Determine the (x, y) coordinate at the center of the cell enclosing the given text.  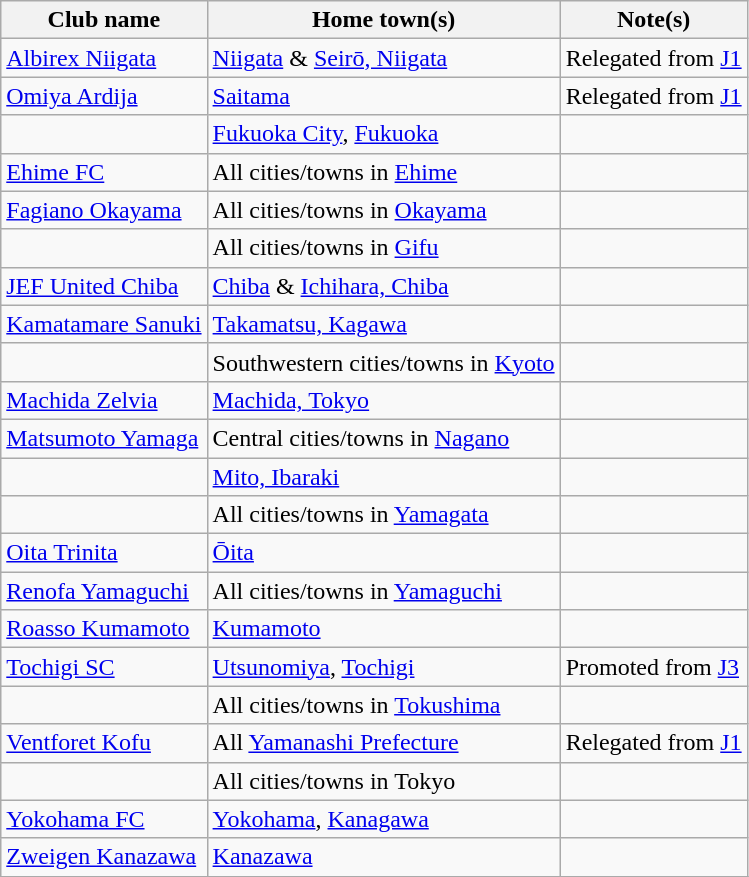
Oita Trinita (104, 553)
Promoted from J3 (654, 667)
Tochigi SC (104, 667)
JEF United Chiba (104, 286)
Kanazawa (384, 857)
Matsumoto Yamaga (104, 438)
All cities/towns in Yamagata (384, 515)
All cities/towns in Yamaguchi (384, 591)
Yokohama, Kanagawa (384, 819)
All cities/towns in Okayama (384, 210)
Niigata & Seirō, Niigata (384, 58)
Club name (104, 20)
Mito, Ibaraki (384, 477)
Ōita (384, 553)
Omiya Ardija (104, 96)
Home town(s) (384, 20)
All Yamanashi Prefecture (384, 743)
Ehime FC (104, 172)
Kamatamare Sanuki (104, 324)
Note(s) (654, 20)
Kumamoto (384, 629)
Yokohama FC (104, 819)
All cities/towns in Tokyo (384, 781)
All cities/towns in Ehime (384, 172)
All cities/towns in Tokushima (384, 705)
Zweigen Kanazawa (104, 857)
Utsunomiya, Tochigi (384, 667)
Renofa Yamaguchi (104, 591)
Chiba & Ichihara, Chiba (384, 286)
Albirex Niigata (104, 58)
All cities/towns in Gifu (384, 248)
Fukuoka City, Fukuoka (384, 134)
Southwestern cities/towns in Kyoto (384, 362)
Machida, Tokyo (384, 400)
Ventforet Kofu (104, 743)
Saitama (384, 96)
Takamatsu, Kagawa (384, 324)
Roasso Kumamoto (104, 629)
Central cities/towns in Nagano (384, 438)
Fagiano Okayama (104, 210)
Machida Zelvia (104, 400)
